Determine the [X, Y] coordinate at the center of the cell enclosing the given text.  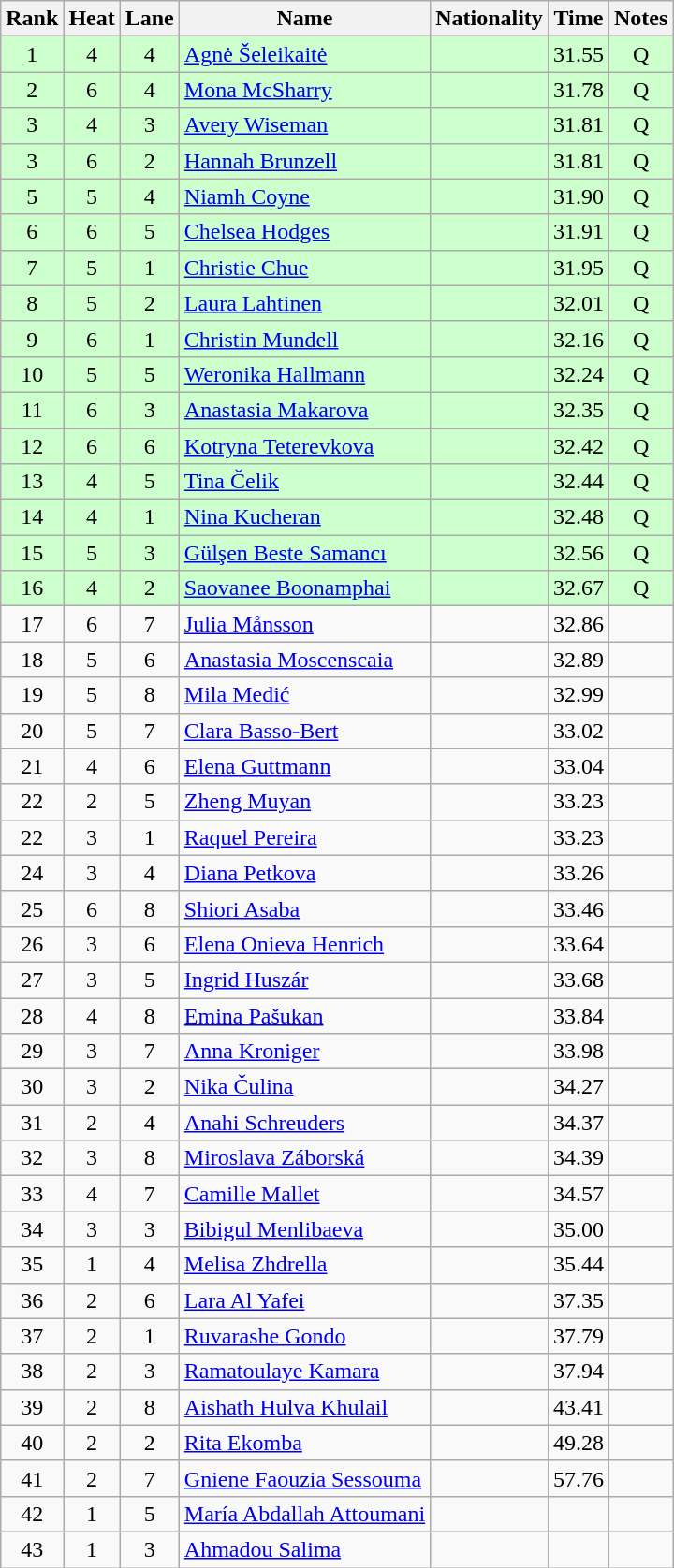
34.27 [579, 1087]
30 [32, 1087]
Julia Månsson [304, 624]
Anahi Schreuders [304, 1123]
29 [32, 1052]
Camille Mallet [304, 1194]
Kotryna Teterevkova [304, 446]
32.89 [579, 660]
12 [32, 446]
Weronika Hallmann [304, 374]
María Abdallah Attoumani [304, 1514]
Christin Mundell [304, 339]
Notes [640, 19]
32.67 [579, 588]
32.42 [579, 446]
32.99 [579, 695]
32.86 [579, 624]
Nationality [490, 19]
Clara Basso-Bert [304, 731]
16 [32, 588]
Miroslava Záborská [304, 1158]
49.28 [579, 1443]
Lane [150, 19]
Nina Kucheran [304, 517]
34 [32, 1229]
Anastasia Makarova [304, 410]
31.55 [579, 54]
15 [32, 553]
Ingrid Huszár [304, 980]
Name [304, 19]
35.00 [579, 1229]
Mona McSharry [304, 90]
17 [32, 624]
Nika Čulina [304, 1087]
33.04 [579, 766]
37.79 [579, 1336]
Elena Guttmann [304, 766]
33.98 [579, 1052]
Melisa Zhdrella [304, 1265]
31.91 [579, 232]
39 [32, 1407]
32.56 [579, 553]
26 [32, 944]
Gülşen Beste Samancı [304, 553]
34.57 [579, 1194]
25 [32, 908]
28 [32, 1015]
Laura Lahtinen [304, 303]
35 [32, 1265]
Mila Medić [304, 695]
Hannah Brunzell [304, 161]
27 [32, 980]
19 [32, 695]
32.44 [579, 482]
32.01 [579, 303]
14 [32, 517]
Diana Petkova [304, 873]
33.84 [579, 1015]
32.35 [579, 410]
11 [32, 410]
32 [32, 1158]
43 [32, 1549]
21 [32, 766]
37.94 [579, 1372]
33.64 [579, 944]
Gniene Faouzia Sessouma [304, 1478]
31 [32, 1123]
Avery Wiseman [304, 125]
Bibigul Menlibaeva [304, 1229]
37 [32, 1336]
9 [32, 339]
43.41 [579, 1407]
Anastasia Moscenscaia [304, 660]
10 [32, 374]
Elena Onieva Henrich [304, 944]
Zheng Muyan [304, 802]
32.48 [579, 517]
35.44 [579, 1265]
24 [32, 873]
31.95 [579, 268]
Heat [92, 19]
34.39 [579, 1158]
Saovanee Boonamphai [304, 588]
Ruvarashe Gondo [304, 1336]
13 [32, 482]
57.76 [579, 1478]
41 [32, 1478]
33.46 [579, 908]
33.68 [579, 980]
Shiori Asaba [304, 908]
Raquel Pereira [304, 837]
Ahmadou Salima [304, 1549]
18 [32, 660]
33.26 [579, 873]
38 [32, 1372]
20 [32, 731]
31.90 [579, 196]
42 [32, 1514]
Aishath Hulva Khulail [304, 1407]
33.02 [579, 731]
Rita Ekomba [304, 1443]
Ramatoulaye Kamara [304, 1372]
Chelsea Hodges [304, 232]
Rank [32, 19]
Agnė Šeleikaitė [304, 54]
Tina Čelik [304, 482]
Christie Chue [304, 268]
Emina Pašukan [304, 1015]
31.78 [579, 90]
Time [579, 19]
32.24 [579, 374]
32.16 [579, 339]
40 [32, 1443]
36 [32, 1300]
33 [32, 1194]
Niamh Coyne [304, 196]
Anna Kroniger [304, 1052]
34.37 [579, 1123]
Lara Al Yafei [304, 1300]
37.35 [579, 1300]
